Pinpoint the cell where the given text exists, returning its [X, Y] midpoint coordinate. 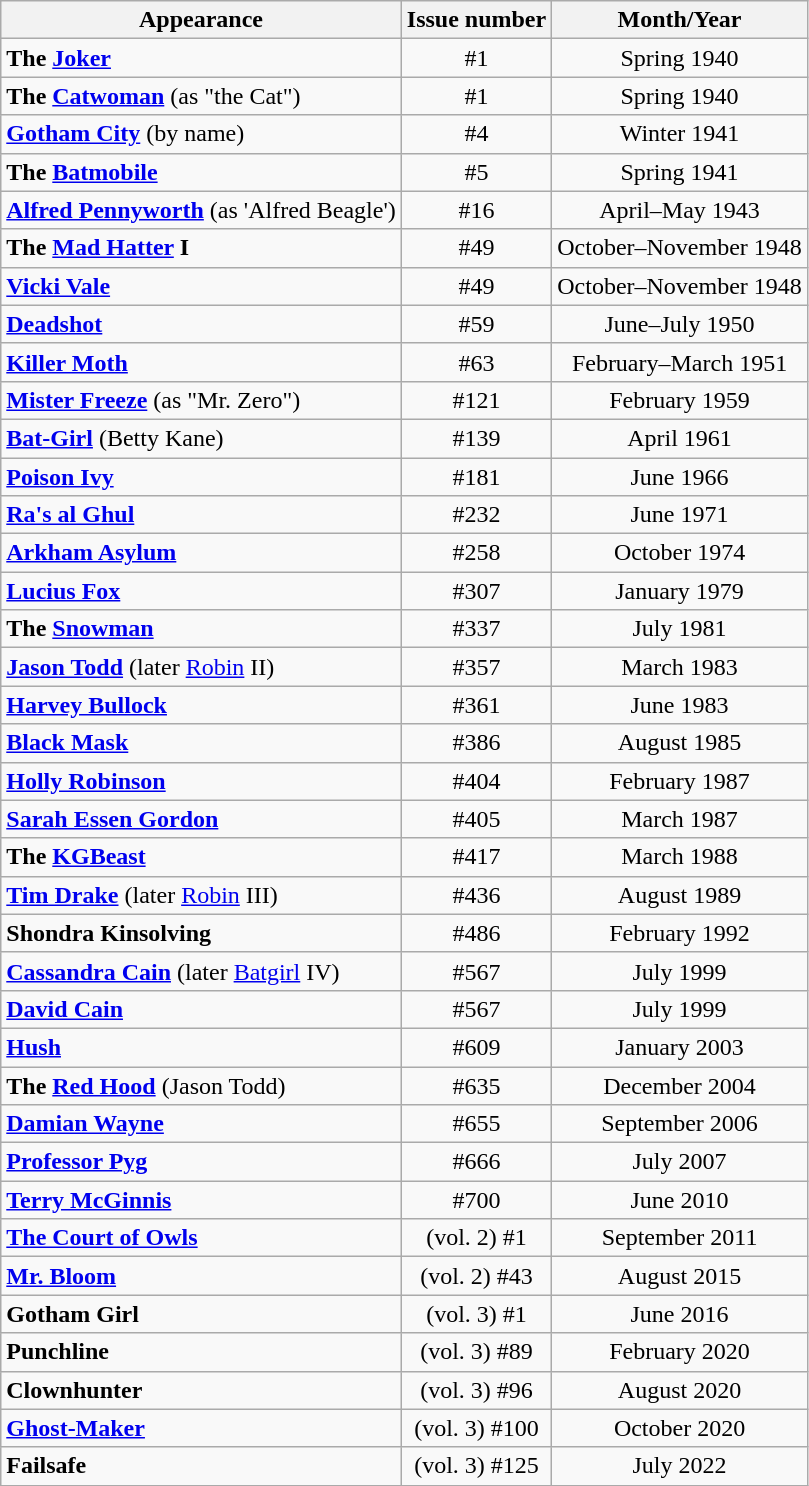
#700 [476, 1200]
(vol. 3) #125 [476, 1466]
Failsafe [202, 1466]
#63 [476, 362]
June 1983 [680, 705]
#181 [476, 477]
February 1992 [680, 933]
April–May 1943 [680, 210]
Spring 1941 [680, 172]
The Snowman [202, 629]
June 1971 [680, 515]
Bat-Girl (Betty Kane) [202, 438]
#357 [476, 667]
Professor Pyg [202, 1162]
Ra's al Ghul [202, 515]
July 2022 [680, 1466]
Winter 1941 [680, 134]
June–July 1950 [680, 324]
July 1981 [680, 629]
Damian Wayne [202, 1124]
Black Mask [202, 743]
August 2020 [680, 1390]
#16 [476, 210]
September 2011 [680, 1238]
February–March 1951 [680, 362]
Gotham City (by name) [202, 134]
October 2020 [680, 1428]
August 1989 [680, 895]
The Joker [202, 58]
Harvey Bullock [202, 705]
#386 [476, 743]
Deadshot [202, 324]
(vol. 3) #96 [476, 1390]
#307 [476, 591]
#5 [476, 172]
Alfred Pennyworth (as 'Alfred Beagle') [202, 210]
February 1959 [680, 400]
#405 [476, 819]
March 1983 [680, 667]
Sarah Essen Gordon [202, 819]
#609 [476, 1047]
September 2006 [680, 1124]
Clownhunter [202, 1390]
(vol. 2) #43 [476, 1276]
Mister Freeze (as "Mr. Zero") [202, 400]
#436 [476, 895]
The Court of Owls [202, 1238]
The Catwoman (as "the Cat") [202, 96]
#258 [476, 553]
June 2016 [680, 1314]
Arkham Asylum [202, 553]
Appearance [202, 20]
January 2003 [680, 1047]
Tim Drake (later Robin III) [202, 895]
Terry McGinnis [202, 1200]
April 1961 [680, 438]
#666 [476, 1162]
Gotham Girl [202, 1314]
#337 [476, 629]
Vicki Vale [202, 286]
June 1966 [680, 477]
Ghost-Maker [202, 1428]
December 2004 [680, 1085]
Jason Todd (later Robin II) [202, 667]
#635 [476, 1085]
(vol. 3) #100 [476, 1428]
#417 [476, 857]
#4 [476, 134]
#121 [476, 400]
March 1988 [680, 857]
February 2020 [680, 1352]
#232 [476, 515]
#139 [476, 438]
The Batmobile [202, 172]
#655 [476, 1124]
Month/Year [680, 20]
Punchline [202, 1352]
Killer Moth [202, 362]
Shondra Kinsolving [202, 933]
#486 [476, 933]
The KGBeast [202, 857]
August 2015 [680, 1276]
June 2010 [680, 1200]
January 1979 [680, 591]
February 1987 [680, 781]
Issue number [476, 20]
#59 [476, 324]
Holly Robinson [202, 781]
The Mad Hatter I [202, 248]
The Red Hood (Jason Todd) [202, 1085]
#404 [476, 781]
David Cain [202, 1009]
Lucius Fox [202, 591]
July 2007 [680, 1162]
(vol. 2) #1 [476, 1238]
Poison Ivy [202, 477]
Cassandra Cain (later Batgirl IV) [202, 971]
March 1987 [680, 819]
(vol. 3) #89 [476, 1352]
October 1974 [680, 553]
Mr. Bloom [202, 1276]
(vol. 3) #1 [476, 1314]
August 1985 [680, 743]
Hush [202, 1047]
#361 [476, 705]
